From the cell containing the given text, extract its center point as (x, y) coordinate. 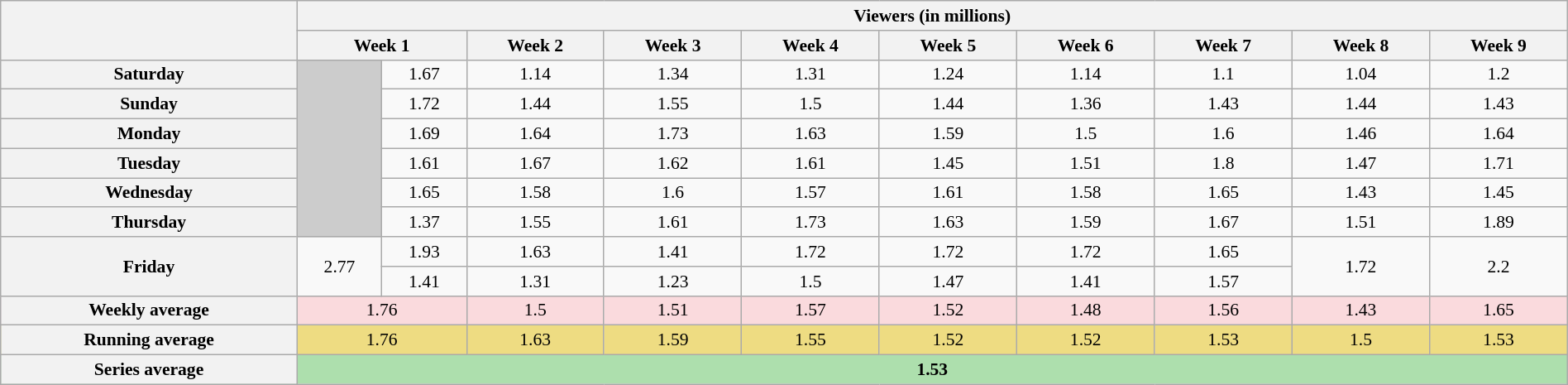
Wednesday (149, 193)
1.46 (1360, 134)
Week 7 (1223, 46)
Week 6 (1086, 46)
Thursday (149, 223)
1.69 (424, 134)
Saturday (149, 75)
1.2 (1499, 75)
1.36 (1086, 104)
Weekly average (149, 310)
1.34 (672, 75)
1.24 (948, 75)
2.2 (1499, 267)
Week 2 (535, 46)
1.71 (1499, 163)
Viewers (in millions) (932, 16)
1.8 (1223, 163)
2.77 (339, 267)
Week 1 (382, 46)
Series average (149, 370)
1.23 (672, 282)
Sunday (149, 104)
Week 8 (1360, 46)
1.62 (672, 163)
Week 5 (948, 46)
Week 3 (672, 46)
1.56 (1223, 310)
1.93 (424, 252)
Week 9 (1499, 46)
1.37 (424, 223)
Tuesday (149, 163)
1.89 (1499, 223)
Running average (149, 340)
1.04 (1360, 75)
Friday (149, 267)
1.48 (1086, 310)
1.1 (1223, 75)
Week 4 (810, 46)
Monday (149, 134)
